Return [X, Y] of the center of cell containing provided text 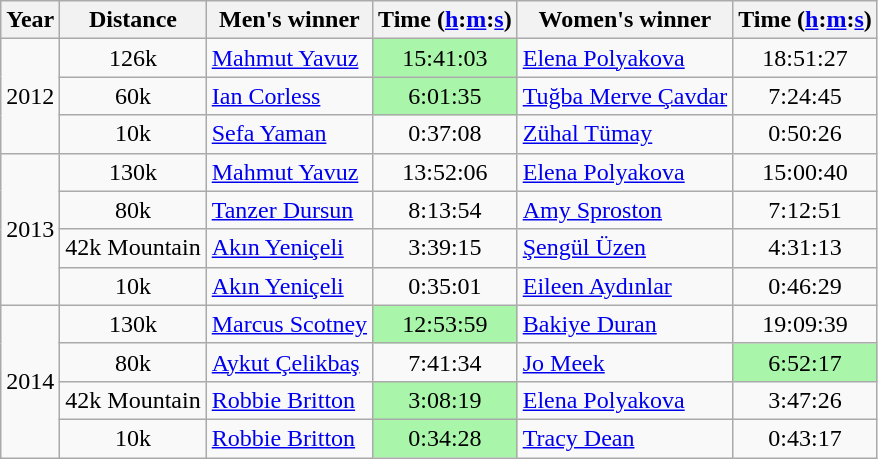
Şengül Üzen [624, 248]
13:52:06 [446, 172]
2014 [30, 381]
Men's winner [289, 20]
60k [133, 96]
19:09:39 [806, 324]
18:51:27 [806, 58]
7:24:45 [806, 96]
Aykut Çelikbaş [289, 362]
0:50:26 [806, 134]
Ian Corless [289, 96]
0:43:17 [806, 438]
3:47:26 [806, 400]
15:00:40 [806, 172]
3:39:15 [446, 248]
0:46:29 [806, 286]
7:41:34 [446, 362]
0:34:28 [446, 438]
126k [133, 58]
0:37:08 [446, 134]
Tracy Dean [624, 438]
Jo Meek [624, 362]
Bakiye Duran [624, 324]
Zühal Tümay [624, 134]
2013 [30, 229]
Amy Sproston [624, 210]
Distance [133, 20]
Marcus Scotney [289, 324]
4:31:13 [806, 248]
6:52:17 [806, 362]
0:35:01 [446, 286]
Tuğba Merve Çavdar [624, 96]
Eileen Aydınlar [624, 286]
7:12:51 [806, 210]
15:41:03 [446, 58]
2012 [30, 96]
Women's winner [624, 20]
Year [30, 20]
Tanzer Dursun [289, 210]
3:08:19 [446, 400]
6:01:35 [446, 96]
8:13:54 [446, 210]
12:53:59 [446, 324]
Sefa Yaman [289, 134]
